Provide the (X, Y) coordinate of the cell's center where the given text is located.  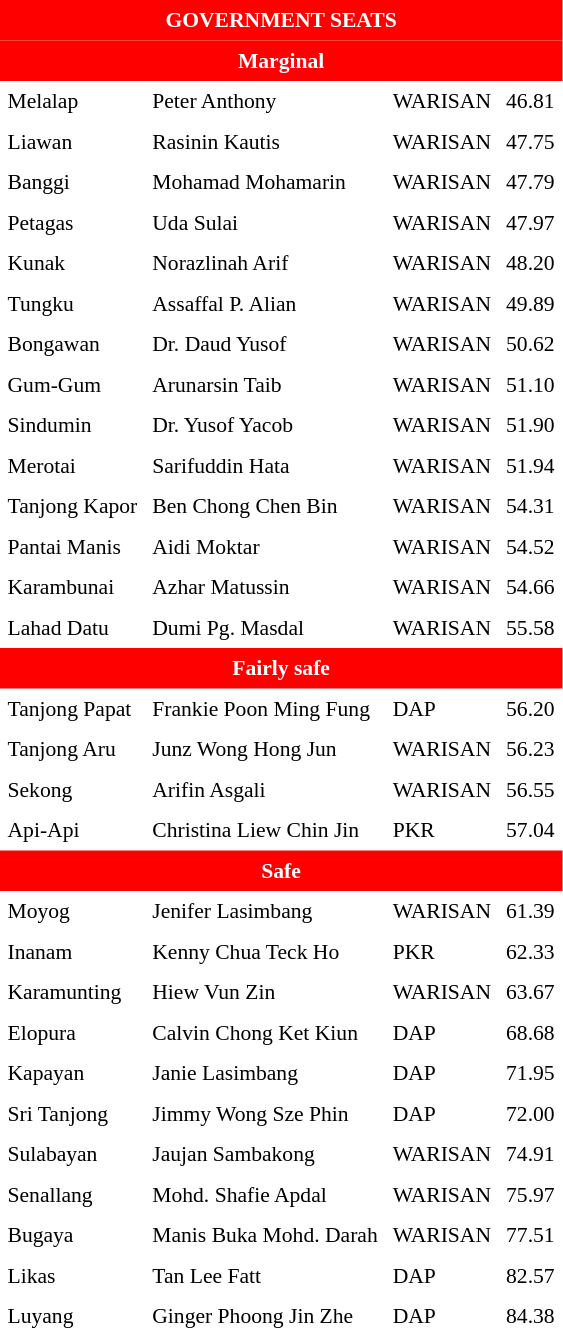
Moyog (72, 911)
Ben Chong Chen Bin (265, 506)
74.91 (531, 1154)
Fairly safe (281, 668)
Api-Api (72, 830)
55.58 (531, 627)
Jaujan Sambakong (265, 1154)
Sindumin (72, 425)
Sekong (72, 789)
61.39 (531, 911)
Dr. Daud Yusof (265, 344)
Bugaya (72, 1235)
71.95 (531, 1073)
Dumi Pg. Masdal (265, 627)
62.33 (531, 951)
Kenny Chua Teck Ho (265, 951)
56.23 (531, 749)
Sarifuddin Hata (265, 465)
72.00 (531, 1113)
Merotai (72, 465)
Petagas (72, 222)
50.62 (531, 344)
Peter Anthony (265, 101)
Inanam (72, 951)
Karambunai (72, 587)
Lahad Datu (72, 627)
Frankie Poon Ming Fung (265, 708)
54.52 (531, 546)
Gum-Gum (72, 384)
Norazlinah Arif (265, 263)
47.97 (531, 222)
68.68 (531, 1032)
Marginal (281, 60)
47.75 (531, 141)
Senallang (72, 1194)
Assaffal P. Alian (265, 303)
54.66 (531, 587)
Hiew Vun Zin (265, 992)
Mohamad Mohamarin (265, 182)
Manis Buka Mohd. Darah (265, 1235)
Pantai Manis (72, 546)
51.94 (531, 465)
Liawan (72, 141)
Kapayan (72, 1073)
Elopura (72, 1032)
GOVERNMENT SEATS (281, 20)
Arifin Asgali (265, 789)
56.55 (531, 789)
77.51 (531, 1235)
Dr. Yusof Yacob (265, 425)
Calvin Chong Ket Kiun (265, 1032)
Rasinin Kautis (265, 141)
82.57 (531, 1275)
Karamunting (72, 992)
Banggi (72, 182)
Tanjong Kapor (72, 506)
Aidi Moktar (265, 546)
Tan Lee Fatt (265, 1275)
56.20 (531, 708)
75.97 (531, 1194)
Kunak (72, 263)
Sri Tanjong (72, 1113)
54.31 (531, 506)
46.81 (531, 101)
Junz Wong Hong Jun (265, 749)
Jenifer Lasimbang (265, 911)
Tanjong Aru (72, 749)
Christina Liew Chin Jin (265, 830)
Sulabayan (72, 1154)
Arunarsin Taib (265, 384)
48.20 (531, 263)
51.10 (531, 384)
Melalap (72, 101)
Jimmy Wong Sze Phin (265, 1113)
51.90 (531, 425)
Tungku (72, 303)
Mohd. Shafie Apdal (265, 1194)
Tanjong Papat (72, 708)
Janie Lasimbang (265, 1073)
Azhar Matussin (265, 587)
57.04 (531, 830)
Likas (72, 1275)
49.89 (531, 303)
63.67 (531, 992)
Bongawan (72, 344)
Safe (281, 870)
Uda Sulai (265, 222)
47.79 (531, 182)
